Scan for the cell matching the given text and deliver its [X, Y] coordinate at center. 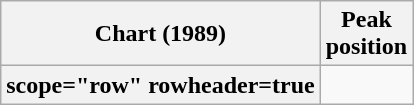
Chart (1989) [160, 34]
Peakposition [366, 34]
scope="row" rowheader=true [160, 85]
